Provide the [X, Y] coordinate of the cell's center where the given text is located.  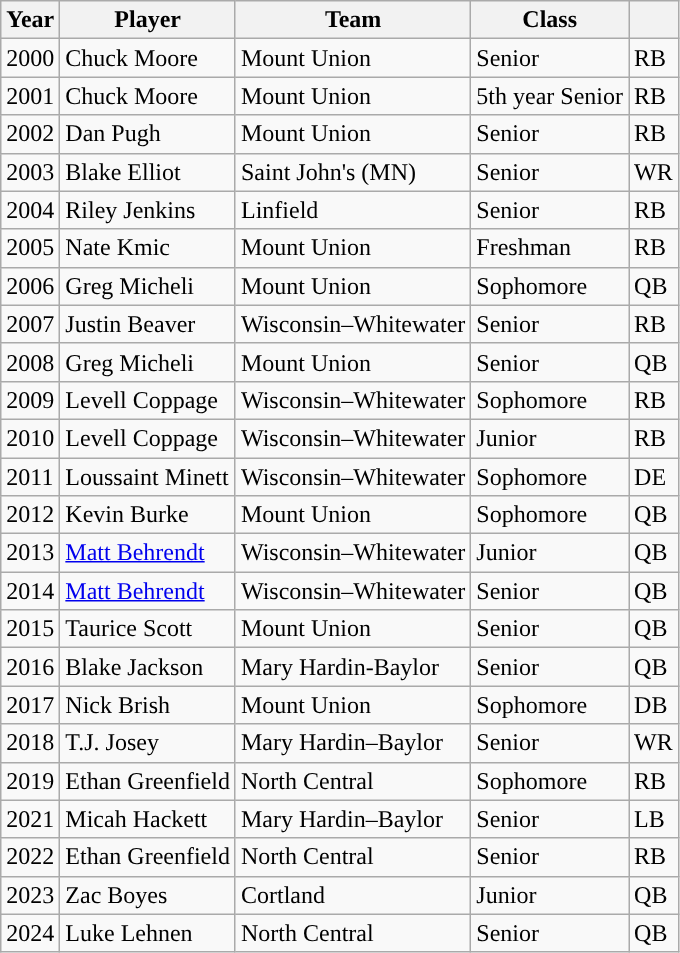
Riley Jenkins [148, 210]
Nate Kmic [148, 248]
Dan Pugh [148, 134]
2023 [30, 895]
2017 [30, 705]
Team [352, 20]
2009 [30, 400]
Class [550, 20]
Loussaint Minett [148, 477]
Micah Hackett [148, 819]
2021 [30, 819]
Taurice Scott [148, 629]
2015 [30, 629]
Player [148, 20]
2006 [30, 286]
Nick Brish [148, 705]
2012 [30, 515]
Blake Jackson [148, 667]
2010 [30, 438]
2000 [30, 58]
2016 [30, 667]
Zac Boyes [148, 895]
2022 [30, 857]
Saint John's (MN) [352, 172]
2014 [30, 591]
Freshman [550, 248]
2024 [30, 933]
2004 [30, 210]
2005 [30, 248]
Justin Beaver [148, 324]
T.J. Josey [148, 743]
DB [654, 705]
Mary Hardin-Baylor [352, 667]
LB [654, 819]
2019 [30, 781]
Cortland [352, 895]
2018 [30, 743]
Blake Elliot [148, 172]
Linfield [352, 210]
2003 [30, 172]
5th year Senior [550, 96]
DE [654, 477]
2002 [30, 134]
2001 [30, 96]
2008 [30, 362]
Luke Lehnen [148, 933]
Year [30, 20]
2013 [30, 553]
Kevin Burke [148, 515]
2007 [30, 324]
2011 [30, 477]
